Pinpoint the cell where the given text exists, returning its [X, Y] midpoint coordinate. 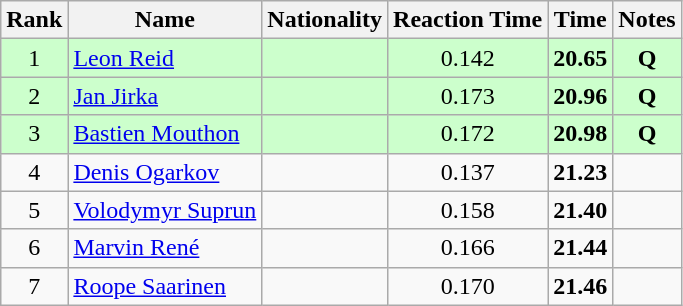
Rank [34, 20]
4 [34, 172]
20.98 [580, 134]
0.170 [468, 286]
20.96 [580, 96]
21.23 [580, 172]
Bastien Mouthon [165, 134]
1 [34, 58]
Time [580, 20]
0.142 [468, 58]
Notes [647, 20]
Denis Ogarkov [165, 172]
0.172 [468, 134]
Reaction Time [468, 20]
Leon Reid [165, 58]
Roope Saarinen [165, 286]
0.173 [468, 96]
Volodymyr Suprun [165, 210]
21.44 [580, 248]
7 [34, 286]
5 [34, 210]
6 [34, 248]
0.166 [468, 248]
Name [165, 20]
Jan Jirka [165, 96]
0.158 [468, 210]
Nationality [325, 20]
2 [34, 96]
3 [34, 134]
21.46 [580, 286]
20.65 [580, 58]
21.40 [580, 210]
0.137 [468, 172]
Marvin René [165, 248]
